For the text-containing cell, return its midpoint in (X, Y) coordinate format. 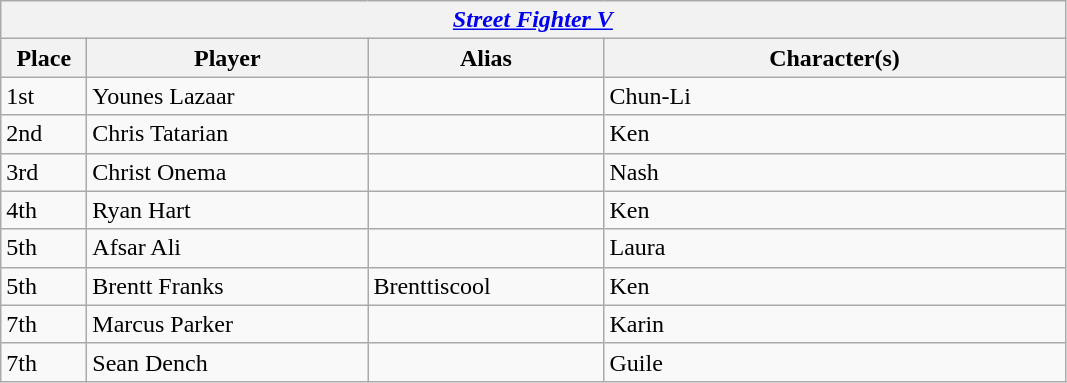
Guile (834, 362)
Sean Dench (228, 362)
2nd (44, 134)
4th (44, 210)
Ryan Hart (228, 210)
Karin (834, 324)
Laura (834, 248)
1st (44, 96)
Afsar Ali (228, 248)
Character(s) (834, 58)
Chun-Li (834, 96)
Chris Tatarian (228, 134)
Place (44, 58)
Nash (834, 172)
Marcus Parker (228, 324)
Alias (486, 58)
Player (228, 58)
Younes Lazaar (228, 96)
Brenttiscool (486, 286)
3rd (44, 172)
Brentt Franks (228, 286)
Street Fighter V (533, 20)
Christ Onema (228, 172)
